Extract the [x, y] coordinate from the center of the cell holding the provided text.  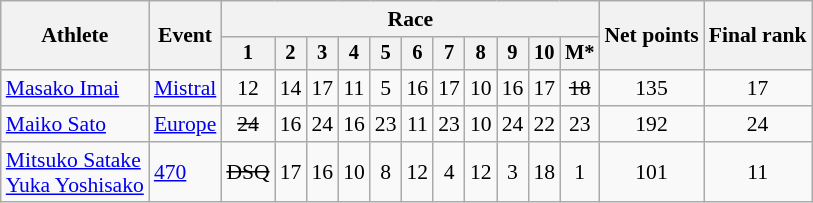
101 [651, 172]
6 [417, 54]
Mistral [185, 88]
Masako Imai [75, 88]
Europe [185, 124]
Race [410, 19]
Maiko Sato [75, 124]
M* [580, 54]
7 [449, 54]
2 [291, 54]
Mitsuko SatakeYuka Yoshisako [75, 172]
Net points [651, 36]
14 [291, 88]
22 [544, 124]
Final rank [758, 36]
DSQ [248, 172]
470 [185, 172]
192 [651, 124]
9 [513, 54]
Athlete [75, 36]
135 [651, 88]
Event [185, 36]
